Extract the (x, y) coordinate from the center of the cell holding the provided text.  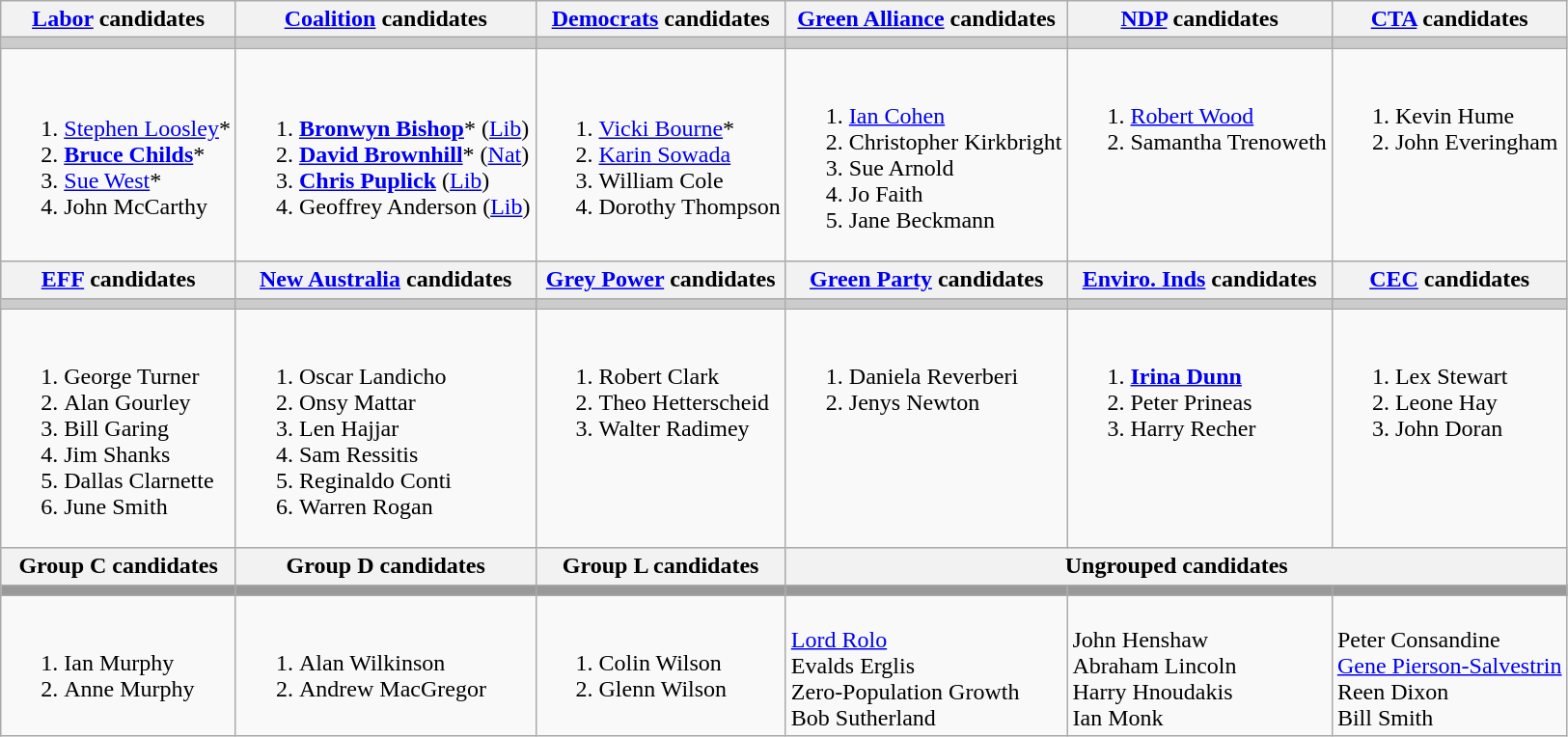
John Henshaw Abraham Lincoln Harry Hnoudakis Ian Monk (1199, 666)
Lex StewartLeone HayJohn Doran (1449, 428)
Daniela ReverberiJenys Newton (926, 428)
Stephen Loosley*Bruce Childs*Sue West*John McCarthy (119, 154)
Alan WilkinsonAndrew MacGregor (386, 666)
Green Party candidates (926, 280)
Robert WoodSamantha Trenoweth (1199, 154)
Group D candidates (386, 566)
Peter Consandine Gene Pierson-Salvestrin Reen Dixon Bill Smith (1449, 666)
EFF candidates (119, 280)
Irina DunnPeter PrineasHarry Recher (1199, 428)
New Australia candidates (386, 280)
Democrats candidates (660, 19)
Kevin HumeJohn Everingham (1449, 154)
Coalition candidates (386, 19)
George TurnerAlan GourleyBill GaringJim ShanksDallas ClarnetteJune Smith (119, 428)
Labor candidates (119, 19)
Ian MurphyAnne Murphy (119, 666)
CEC candidates (1449, 280)
Green Alliance candidates (926, 19)
Robert ClarkTheo HetterscheidWalter Radimey (660, 428)
NDP candidates (1199, 19)
Grey Power candidates (660, 280)
Colin WilsonGlenn Wilson (660, 666)
Bronwyn Bishop* (Lib)David Brownhill* (Nat)Chris Puplick (Lib)Geoffrey Anderson (Lib) (386, 154)
Vicki Bourne*Karin SowadaWilliam ColeDorothy Thompson (660, 154)
Lord Rolo Evalds Erglis Zero-Population Growth Bob Sutherland (926, 666)
Enviro. Inds candidates (1199, 280)
Group L candidates (660, 566)
Oscar LandichoOnsy MattarLen HajjarSam RessitisReginaldo ContiWarren Rogan (386, 428)
CTA candidates (1449, 19)
Ian CohenChristopher KirkbrightSue ArnoldJo FaithJane Beckmann (926, 154)
Group C candidates (119, 566)
Ungrouped candidates (1176, 566)
